Provide the (x, y) coordinate of the cell's center where the given text is located.  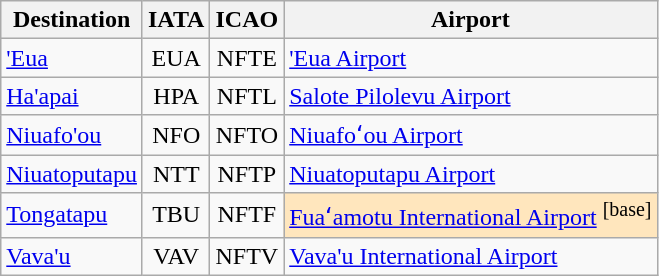
Vava'u (72, 256)
Vava'u International Airport (470, 256)
HPA (176, 96)
Niuatoputapu Airport (470, 173)
'Eua (72, 58)
Niuatoputapu (72, 173)
NTT (176, 173)
EUA (176, 58)
NFTV (247, 256)
Niuafoʻou Airport (470, 135)
Niuafo'ou (72, 135)
NFTP (247, 173)
Fuaʻamotu International Airport [base] (470, 216)
NFTO (247, 135)
NFO (176, 135)
NFTF (247, 216)
Destination (72, 20)
Ha'apai (72, 96)
Airport (470, 20)
'Eua Airport (470, 58)
TBU (176, 216)
IATA (176, 20)
Salote Pilolevu Airport (470, 96)
NFTL (247, 96)
NFTE (247, 58)
VAV (176, 256)
ICAO (247, 20)
Tongatapu (72, 216)
